Locate the cell with the specified text and output its (x, y) center coordinate. 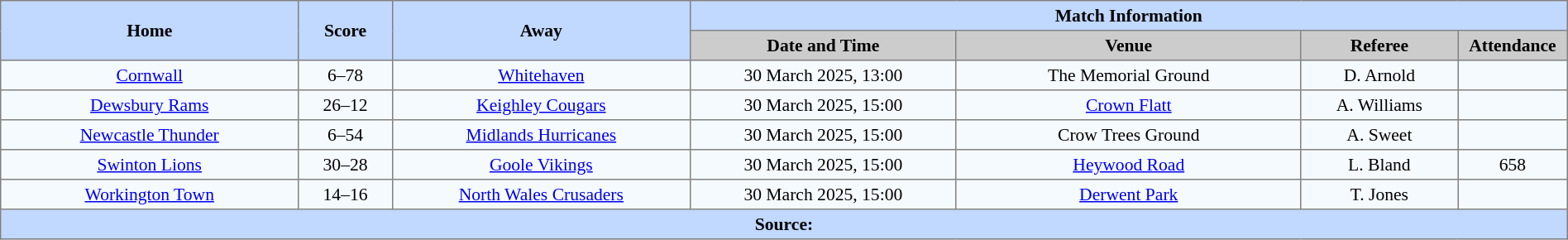
Workington Town (150, 194)
The Memorial Ground (1128, 75)
North Wales Crusaders (541, 194)
Swinton Lions (150, 165)
Newcastle Thunder (150, 135)
Goole Vikings (541, 165)
Venue (1128, 46)
A. Williams (1379, 105)
14–16 (346, 194)
Referee (1379, 46)
T. Jones (1379, 194)
Cornwall (150, 75)
L. Bland (1379, 165)
6–54 (346, 135)
26–12 (346, 105)
Dewsbury Rams (150, 105)
Midlands Hurricanes (541, 135)
D. Arnold (1379, 75)
30 March 2025, 13:00 (823, 75)
Attendance (1513, 46)
Heywood Road (1128, 165)
Away (541, 31)
Score (346, 31)
Date and Time (823, 46)
30–28 (346, 165)
Match Information (1128, 16)
Crown Flatt (1128, 105)
Whitehaven (541, 75)
Derwent Park (1128, 194)
Keighley Cougars (541, 105)
Source: (784, 224)
A. Sweet (1379, 135)
Home (150, 31)
Crow Trees Ground (1128, 135)
658 (1513, 165)
6–78 (346, 75)
